Detect which cell encompasses the target text, then output its (X, Y) center coordinate. 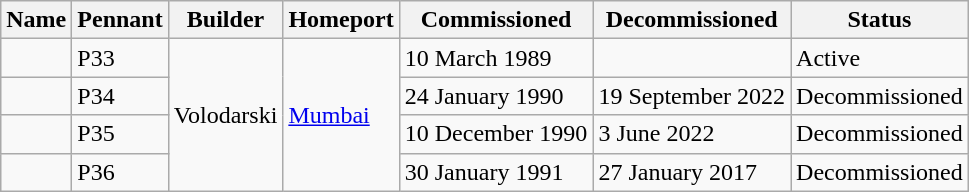
Homeport (341, 20)
27 January 2017 (692, 172)
Status (880, 20)
P36 (120, 172)
Name (36, 20)
P35 (120, 134)
24 January 1990 (496, 96)
P34 (120, 96)
30 January 1991 (496, 172)
10 March 1989 (496, 58)
Mumbai (341, 115)
3 June 2022 (692, 134)
Active (880, 58)
19 September 2022 (692, 96)
Volodarski (226, 115)
Builder (226, 20)
10 December 1990 (496, 134)
P33 (120, 58)
Commissioned (496, 20)
Pennant (120, 20)
